Extract the [x, y] coordinate from the center of the cell holding the provided text.  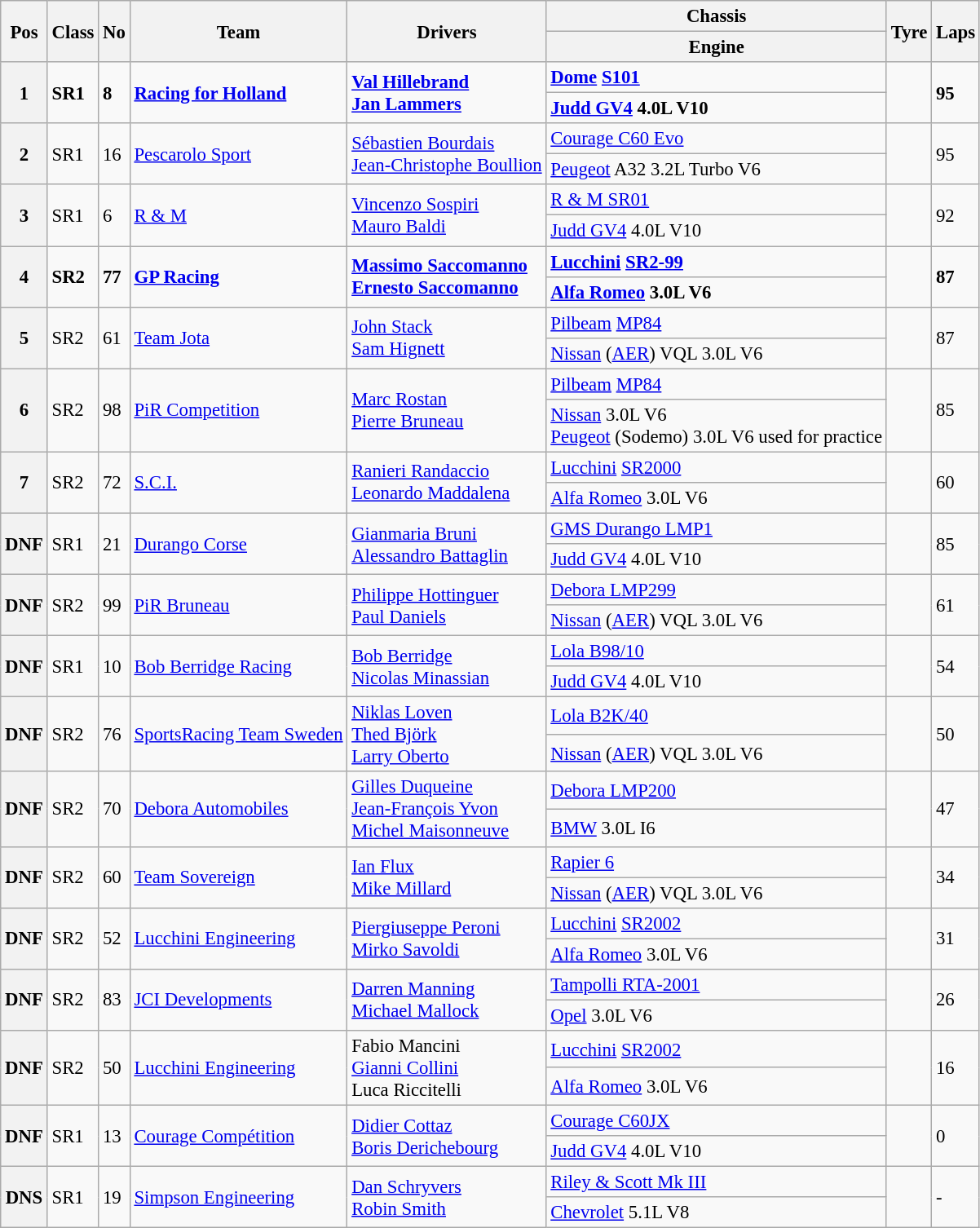
Fabio Mancini Gianni Collini Luca Riccitelli [447, 1068]
52 [114, 938]
Marc Rostan Pierre Bruneau [447, 410]
Didier Cottaz Boris Derichebourg [447, 1135]
4 [24, 277]
S.C.I. [238, 483]
Piergiuseppe Peroni Mirko Savoldi [447, 938]
47 [956, 810]
99 [114, 605]
DNS [24, 1197]
72 [114, 483]
Team Sovereign [238, 877]
Niklas Loven Thed Björk Larry Oberto [447, 735]
Gianmaria Bruni Alessandro Battaglin [447, 543]
Engine [716, 47]
19 [114, 1197]
Tampolli RTA-2001 [716, 985]
Team [238, 31]
76 [114, 735]
1 [24, 93]
Team Jota [238, 338]
Courage C60JX [716, 1120]
R & M SR01 [716, 200]
Nissan 3.0L V6Peugeot (Sodemo) 3.0L V6 used for practice [716, 426]
SportsRacing Team Sweden [238, 735]
Lola B98/10 [716, 652]
Tyre [908, 31]
Bob Berridge Nicolas Minassian [447, 667]
Ian Flux Mike Millard [447, 877]
Laps [956, 31]
Massimo Saccomanno Ernesto Saccomanno [447, 277]
Dan Schryvers Robin Smith [447, 1197]
98 [114, 410]
Riley & Scott Mk III [716, 1182]
Gilles Duqueine Jean-François Yvon Michel Maisonneuve [447, 810]
92 [956, 215]
10 [114, 667]
Simpson Engineering [238, 1197]
PiR Bruneau [238, 605]
Rapier 6 [716, 862]
31 [956, 938]
13 [114, 1135]
77 [114, 277]
Vincenzo Sospiri Mauro Baldi [447, 215]
21 [114, 543]
- [956, 1197]
54 [956, 667]
Pescarolo Sport [238, 153]
Dome S101 [716, 77]
Class [73, 31]
70 [114, 810]
Ranieri Randaccio Leonardo Maddalena [447, 483]
Darren Manning Michael Mallock [447, 1000]
Philippe Hottinguer Paul Daniels [447, 605]
34 [956, 877]
Drivers [447, 31]
John Stack Sam Hignett [447, 338]
Val Hillebrand Jan Lammers [447, 93]
Peugeot A32 3.2L Turbo V6 [716, 170]
5 [24, 338]
Debora LMP200 [716, 791]
R & M [238, 215]
8 [114, 93]
Pos [24, 31]
26 [956, 1000]
Chassis [716, 16]
Courage C60 Evo [716, 139]
Opel 3.0L V6 [716, 1015]
GP Racing [238, 277]
7 [24, 483]
Chevrolet 5.1L V8 [716, 1213]
Lucchini SR2000 [716, 467]
Lucchini SR2-99 [716, 262]
Debora LMP299 [716, 590]
2 [24, 153]
No [114, 31]
0 [956, 1135]
Debora Automobiles [238, 810]
Bob Berridge Racing [238, 667]
JCI Developments [238, 1000]
GMS Durango LMP1 [716, 528]
3 [24, 215]
Sébastien Bourdais Jean-Christophe Boullion [447, 153]
BMW 3.0L I6 [716, 828]
Courage Compétition [238, 1135]
Lola B2K/40 [716, 716]
83 [114, 1000]
Durango Corse [238, 543]
PiR Competition [238, 410]
Racing for Holland [238, 93]
